Identify which cell holds the provided text, then report its (x, y) central coordinate. 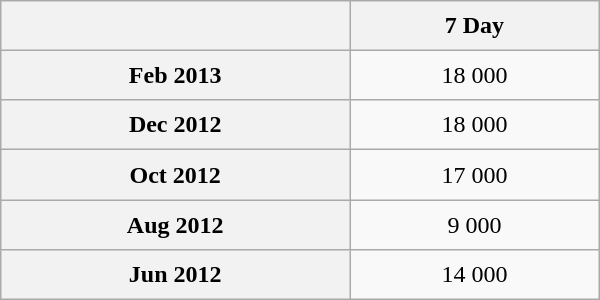
Feb 2013 (176, 75)
Jun 2012 (176, 274)
Aug 2012 (176, 225)
Oct 2012 (176, 175)
Dec 2012 (176, 125)
14 000 (475, 274)
17 000 (475, 175)
9 000 (475, 225)
7 Day (475, 26)
